Determine the (x, y) coordinate at the center of the cell enclosing the given text.  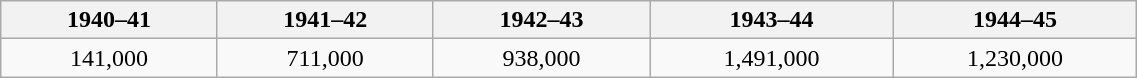
1942–43 (541, 20)
141,000 (109, 58)
1943–44 (772, 20)
1944–45 (1015, 20)
1,230,000 (1015, 58)
711,000 (325, 58)
1,491,000 (772, 58)
1941–42 (325, 20)
938,000 (541, 58)
1940–41 (109, 20)
